Find where the given text appears and provide that cell's center as [x, y] coordinate. 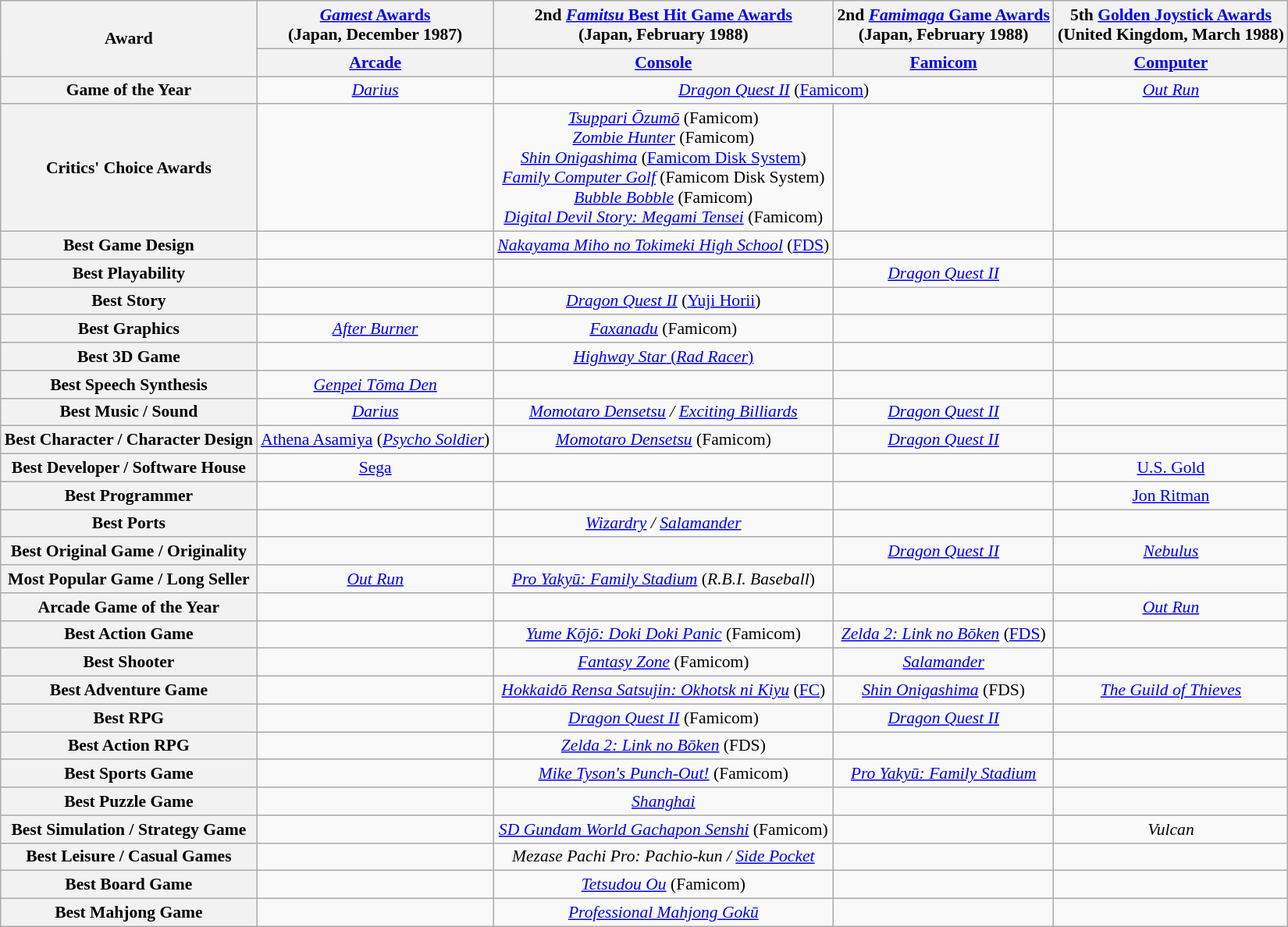
U.S. Gold [1171, 468]
Momotaro Densetsu (Famicom) [664, 440]
Computer [1171, 62]
Critics' Choice Awards [129, 169]
Wizardry / Salamander [664, 524]
Best Ports [129, 524]
Dragon Quest II (Yuji Horii) [664, 301]
Award [129, 39]
Best Speech Synthesis [129, 385]
Athena Asamiya (Psycho Soldier) [375, 440]
Console [664, 62]
2nd Famimaga Game Awards (Japan, February 1988) [943, 25]
Faxanadu (Famicom) [664, 329]
Best Game Design [129, 246]
Jon Ritman [1171, 495]
Best Playability [129, 273]
Best Action RPG [129, 746]
Gamest Awards (Japan, December 1987) [375, 25]
Best Character / Character Design [129, 440]
After Burner [375, 329]
Best Board Game [129, 885]
Best Shooter [129, 662]
Nebulus [1171, 552]
Pro Yakyū: Family Stadium [943, 774]
Most Popular Game / Long Seller [129, 579]
Best Graphics [129, 329]
Game of the Year [129, 91]
Mezase Pachi Pro: Pachio-kun / Side Pocket [664, 857]
Hokkaidō Rensa Satsujin: Okhotsk ni Kiyu (FC) [664, 691]
Tetsudou Ou (Famicom) [664, 885]
Mike Tyson's Punch-Out! (Famicom) [664, 774]
Best Music / Sound [129, 412]
Shanghai [664, 801]
Best 3D Game [129, 357]
Vulcan [1171, 829]
Momotaro Densetsu / Exciting Billiards [664, 412]
Shin Onigashima (FDS) [943, 691]
Highway Star (Rad Racer) [664, 357]
Pro Yakyū: Family Stadium (R.B.I. Baseball) [664, 579]
Best Simulation / Strategy Game [129, 829]
Best Adventure Game [129, 691]
Best Developer / Software House [129, 468]
Arcade [375, 62]
Salamander [943, 662]
Famicom [943, 62]
Best Action Game [129, 634]
Best Leisure / Casual Games [129, 857]
Best Story [129, 301]
Best Puzzle Game [129, 801]
Professional Mahjong Gokū [664, 913]
Best Original Game / Originality [129, 552]
Sega [375, 468]
Best Mahjong Game [129, 913]
2nd Famitsu Best Hit Game Awards (Japan, February 1988) [664, 25]
Nakayama Miho no Tokimeki High School (FDS) [664, 246]
Best RPG [129, 718]
Fantasy Zone (Famicom) [664, 662]
Arcade Game of the Year [129, 607]
Genpei Tōma Den [375, 385]
Yume Kōjō: Doki Doki Panic (Famicom) [664, 634]
Best Programmer [129, 495]
SD Gundam World Gachapon Senshi (Famicom) [664, 829]
The Guild of Thieves [1171, 691]
5th Golden Joystick Awards (United Kingdom, March 1988) [1171, 25]
Best Sports Game [129, 774]
